Capture the cell that displays the provided text and extract its [X, Y] central coordinate. 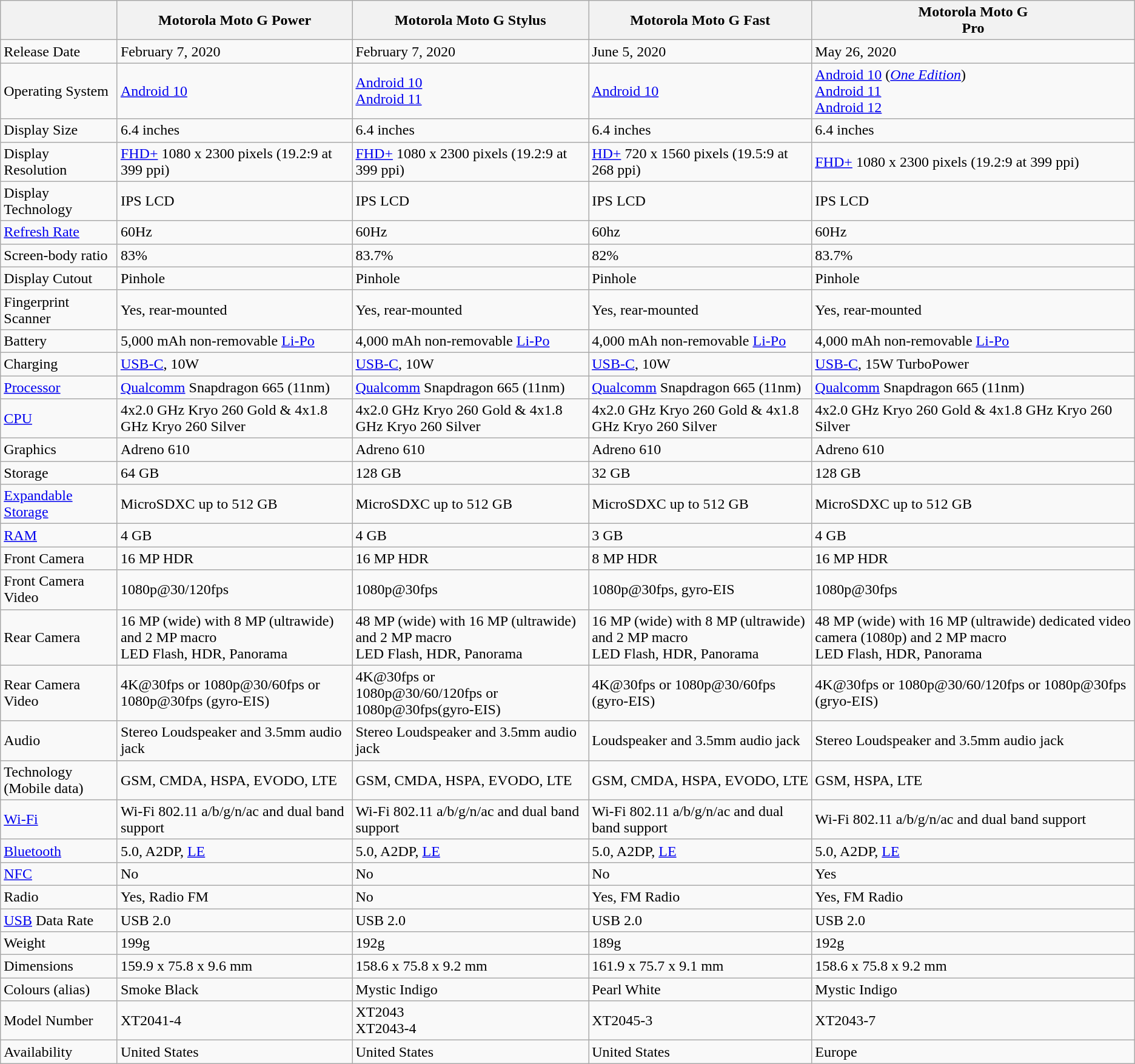
Expandable Storage [59, 504]
USB Data Rate [59, 920]
Smoke Black [235, 989]
64 GB [235, 473]
1080p@30fps, gyro-EIS [700, 589]
XT2041-4 [235, 1021]
Availability [59, 1052]
Display Resolution [59, 161]
CPU [59, 418]
60hz [700, 232]
Colours (alias) [59, 989]
RAM [59, 535]
HD+ 720 x 1560 pixels (19.5:9 at 268 ppi) [700, 161]
Dimensions [59, 966]
1080p@30/120fps [235, 589]
Operating System [59, 91]
5,000 mAh non-removable Li-Po [235, 341]
48 MP (wide) with 16 MP (ultrawide) and 2 MP macroLED Flash, HDR, Panorama [470, 637]
Weight [59, 943]
199g [235, 943]
Europe [973, 1052]
May 26, 2020 [973, 52]
159.9 x 75.8 x 9.6 mm [235, 966]
Fingerprint Scanner [59, 309]
Technology (Mobile data) [59, 780]
Graphics [59, 450]
GSM, HSPA, LTE [973, 780]
XT2045-3 [700, 1021]
48 MP (wide) with 16 MP (ultrawide) dedicated video camera (1080p) and 2 MP macroLED Flash, HDR, Panorama [973, 637]
Display Technology [59, 201]
NFC [59, 874]
Front Camera [59, 558]
83% [235, 255]
Motorola Moto GPro [973, 21]
XT2043XT2043-4 [470, 1021]
4K@30fps or 1080p@30/60/120fps or 1080p@30fps (gryo-EIS) [973, 693]
Yes, Radio FM [235, 897]
82% [700, 255]
4K@30fps or 1080p@30/60fps or 1080p@30fps (gyro-EIS) [235, 693]
Model Number [59, 1021]
Audio [59, 741]
Yes [973, 874]
Motorola Moto G Power [235, 21]
Refresh Rate [59, 232]
4K@30fps or 1080p@30/60fps (gyro-EIS) [700, 693]
Pearl White [700, 989]
Loudspeaker and 3.5mm audio jack [700, 741]
189g [700, 943]
Bluetooth [59, 851]
Display Cutout [59, 278]
XT2043-7 [973, 1021]
32 GB [700, 473]
Android 10 (One Edition)Android 11Android 12 [973, 91]
Motorola Moto G Fast [700, 21]
USB-C, 15W TurboPower [973, 364]
Radio [59, 897]
Wi-Fi [59, 820]
Processor [59, 387]
Screen-body ratio [59, 255]
Front Camera Video [59, 589]
Battery [59, 341]
Display Size [59, 130]
4K@30fps or1080p@30/60/120fps or 1080p@30fps(gyro-EIS) [470, 693]
161.9 x 75.7 x 9.1 mm [700, 966]
Rear Camera Video [59, 693]
Rear Camera [59, 637]
Release Date [59, 52]
Storage [59, 473]
3 GB [700, 535]
Motorola Moto G Stylus [470, 21]
Charging [59, 364]
Android 10Android 11 [470, 91]
June 5, 2020 [700, 52]
8 MP HDR [700, 558]
